Scan for the cell matching the given text and deliver its [X, Y] coordinate at center. 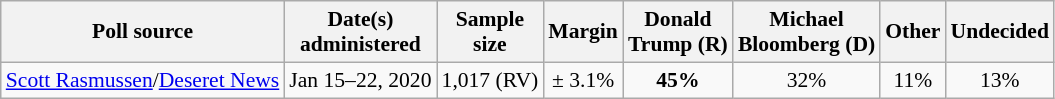
32% [806, 80]
1,017 (RV) [490, 80]
Margin [583, 32]
Jan 15–22, 2020 [360, 80]
± 3.1% [583, 80]
Undecided [1000, 32]
Samplesize [490, 32]
11% [912, 80]
45% [678, 80]
DonaldTrump (R) [678, 32]
Scott Rasmussen/Deseret News [143, 80]
Date(s)administered [360, 32]
Other [912, 32]
13% [1000, 80]
MichaelBloomberg (D) [806, 32]
Poll source [143, 32]
